Determine the [X, Y] coordinate at the center of the cell enclosing the given text.  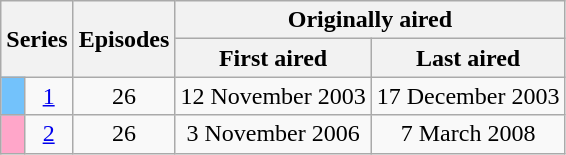
First aired [273, 58]
Last aired [468, 58]
12 November 2003 [273, 96]
7 March 2008 [468, 134]
Series [37, 39]
2 [48, 134]
Originally aired [370, 20]
1 [48, 96]
3 November 2006 [273, 134]
Episodes [124, 39]
17 December 2003 [468, 96]
